Extract the [X, Y] coordinate from the center of the cell holding the provided text.  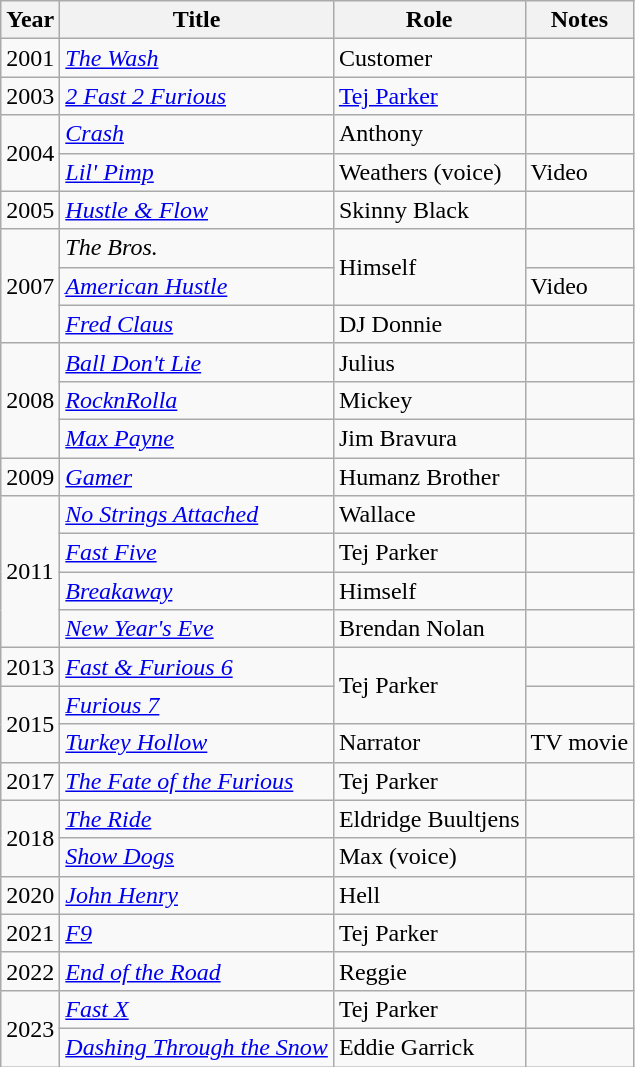
Lil' Pimp [197, 172]
Furious 7 [197, 705]
The Wash [197, 58]
Fast X [197, 1009]
2018 [30, 838]
2004 [30, 153]
Hustle & Flow [197, 210]
2020 [30, 895]
2015 [30, 724]
Gamer [197, 477]
Show Dogs [197, 857]
Wallace [429, 515]
2011 [30, 572]
2 Fast 2 Furious [197, 96]
American Hustle [197, 286]
Eldridge Buultjens [429, 819]
Humanz Brother [429, 477]
2003 [30, 96]
Turkey Hollow [197, 743]
RocknRolla [197, 400]
The Fate of the Furious [197, 781]
Reggie [429, 971]
2009 [30, 477]
The Bros. [197, 248]
No Strings Attached [197, 515]
New Year's Eve [197, 629]
Dashing Through the Snow [197, 1047]
2005 [30, 210]
Customer [429, 58]
Max (voice) [429, 857]
Weathers (voice) [429, 172]
Notes [580, 20]
Ball Don't Lie [197, 362]
Fast Five [197, 553]
2007 [30, 286]
2017 [30, 781]
2001 [30, 58]
The Ride [197, 819]
Jim Bravura [429, 438]
TV movie [580, 743]
Crash [197, 134]
Year [30, 20]
Fred Claus [197, 324]
Julius [429, 362]
John Henry [197, 895]
End of the Road [197, 971]
2021 [30, 933]
Max Payne [197, 438]
2022 [30, 971]
Eddie Garrick [429, 1047]
2008 [30, 400]
Breakaway [197, 591]
Anthony [429, 134]
Narrator [429, 743]
Hell [429, 895]
Brendan Nolan [429, 629]
Skinny Black [429, 210]
2023 [30, 1028]
DJ Donnie [429, 324]
Title [197, 20]
F9 [197, 933]
Mickey [429, 400]
2013 [30, 667]
Fast & Furious 6 [197, 667]
Role [429, 20]
